From the cell containing the given text, extract its center point as (x, y) coordinate. 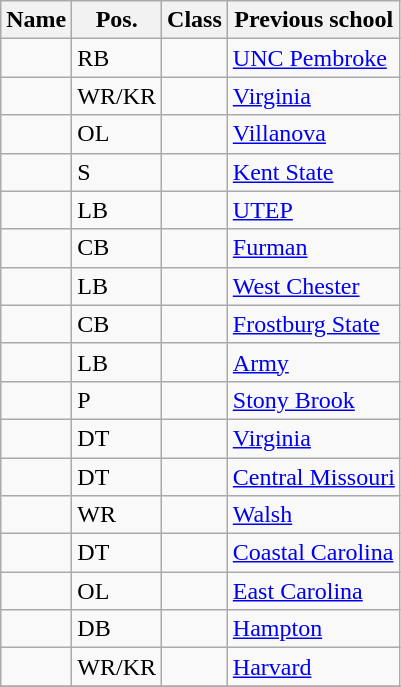
Furman (314, 248)
WR (117, 515)
S (117, 172)
DB (117, 629)
Kent State (314, 172)
East Carolina (314, 591)
Pos. (117, 20)
UNC Pembroke (314, 58)
Walsh (314, 515)
Hampton (314, 629)
Frostburg State (314, 324)
Harvard (314, 667)
Army (314, 362)
P (117, 400)
Class (195, 20)
Previous school (314, 20)
Stony Brook (314, 400)
Central Missouri (314, 477)
West Chester (314, 286)
Name (36, 20)
Coastal Carolina (314, 553)
Villanova (314, 134)
RB (117, 58)
UTEP (314, 210)
